Return the (x, y) coordinate for the center point of the cell that contains the specified text.  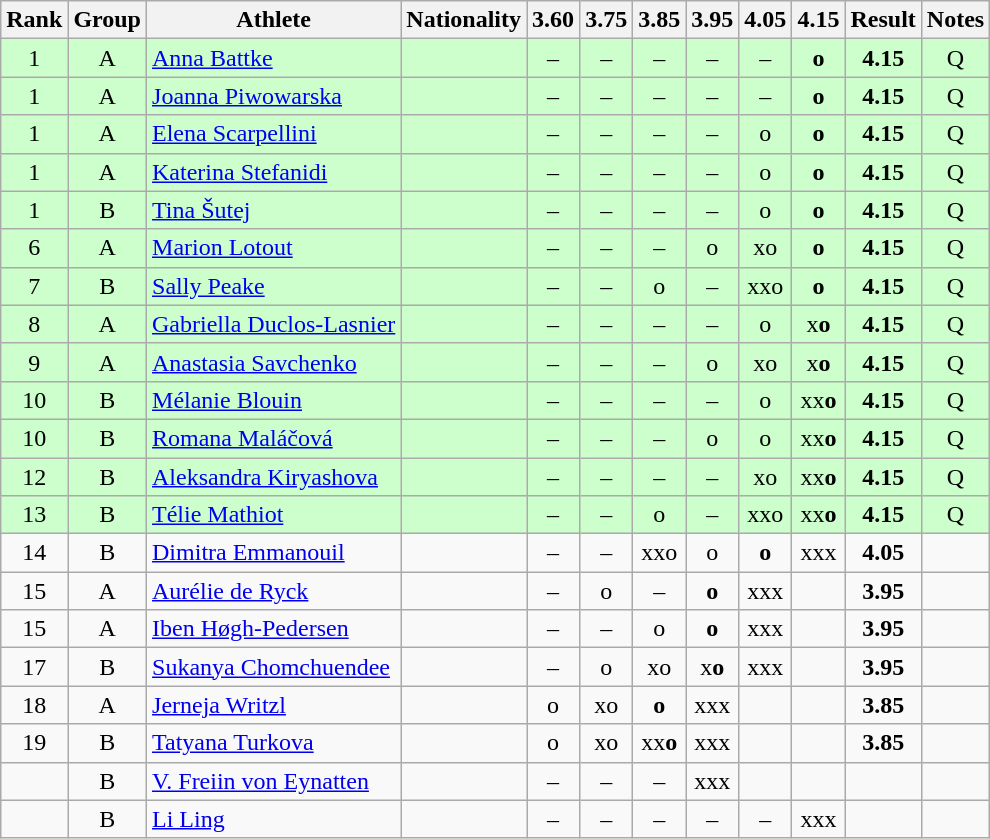
8 (34, 324)
Anna Battke (274, 58)
Mélanie Blouin (274, 400)
7 (34, 286)
Li Ling (274, 819)
19 (34, 743)
Elena Scarpellini (274, 134)
Joanna Piwowarska (274, 96)
6 (34, 248)
3.75 (606, 20)
17 (34, 667)
Jerneja Writzl (274, 705)
12 (34, 477)
V. Freiin von Eynatten (274, 781)
Télie Mathiot (274, 515)
Katerina Stefanidi (274, 172)
Tatyana Turkova (274, 743)
Iben Høgh-Pedersen (274, 629)
Tina Šutej (274, 210)
18 (34, 705)
13 (34, 515)
Dimitra Emmanouil (274, 553)
Athlete (274, 20)
Anastasia Savchenko (274, 362)
Result (883, 20)
9 (34, 362)
Nationality (464, 20)
Group (108, 20)
Sally Peake (274, 286)
14 (34, 553)
Rank (34, 20)
Marion Lotout (274, 248)
Gabriella Duclos-Lasnier (274, 324)
Romana Maláčová (274, 438)
Aurélie de Ryck (274, 591)
3.60 (554, 20)
Notes (955, 20)
Aleksandra Kiryashova (274, 477)
Sukanya Chomchuendee (274, 667)
